Find where the given text appears and provide that cell's center as [x, y] coordinate. 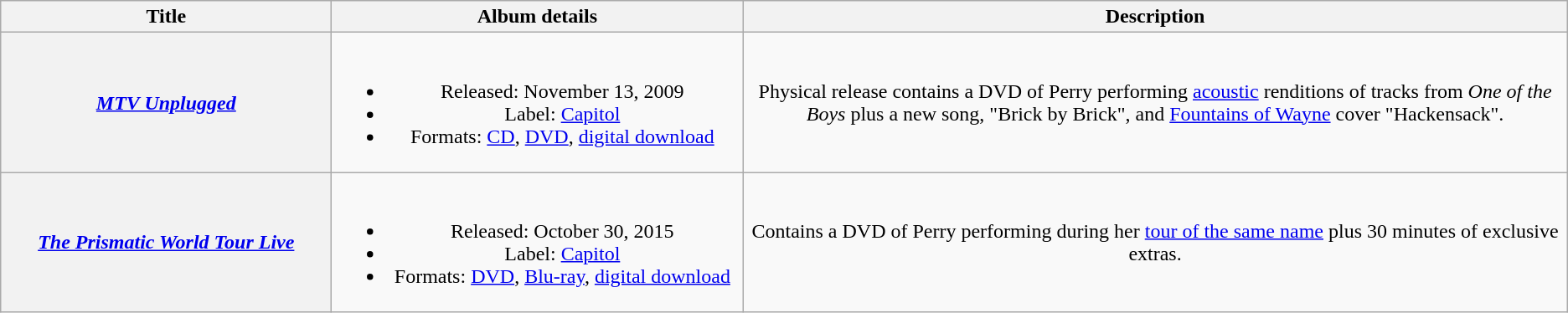
Released: November 13, 2009Label: CapitolFormats: CD, DVD, digital download [538, 102]
The Prismatic World Tour Live [166, 243]
MTV Unplugged [166, 102]
Released: October 30, 2015Label: CapitolFormats: DVD, Blu-ray, digital download [538, 243]
Contains a DVD of Perry performing during her tour of the same name plus 30 minutes of exclusive extras. [1155, 243]
Description [1155, 17]
Title [166, 17]
Album details [538, 17]
